Determine the (x, y) coordinate at the center of the cell enclosing the given text.  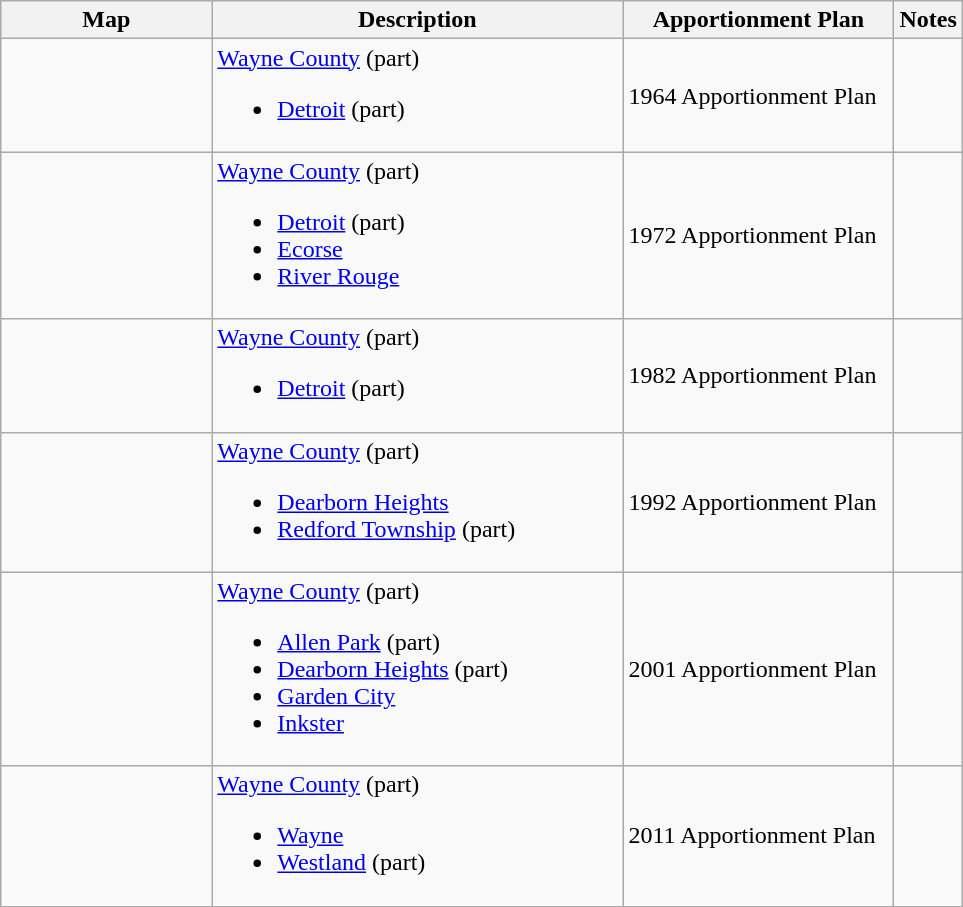
Wayne County (part)Detroit (part)EcorseRiver Rouge (418, 236)
Description (418, 20)
Map (106, 20)
1972 Apportionment Plan (758, 236)
Wayne County (part)Allen Park (part)Dearborn Heights (part)Garden CityInkster (418, 669)
2011 Apportionment Plan (758, 836)
1982 Apportionment Plan (758, 376)
Apportionment Plan (758, 20)
1964 Apportionment Plan (758, 96)
Wayne County (part)WayneWestland (part) (418, 836)
2001 Apportionment Plan (758, 669)
1992 Apportionment Plan (758, 502)
Wayne County (part)Dearborn HeightsRedford Township (part) (418, 502)
Notes (928, 20)
